Output the [X, Y] coordinate of the center of the cell containing the given text.  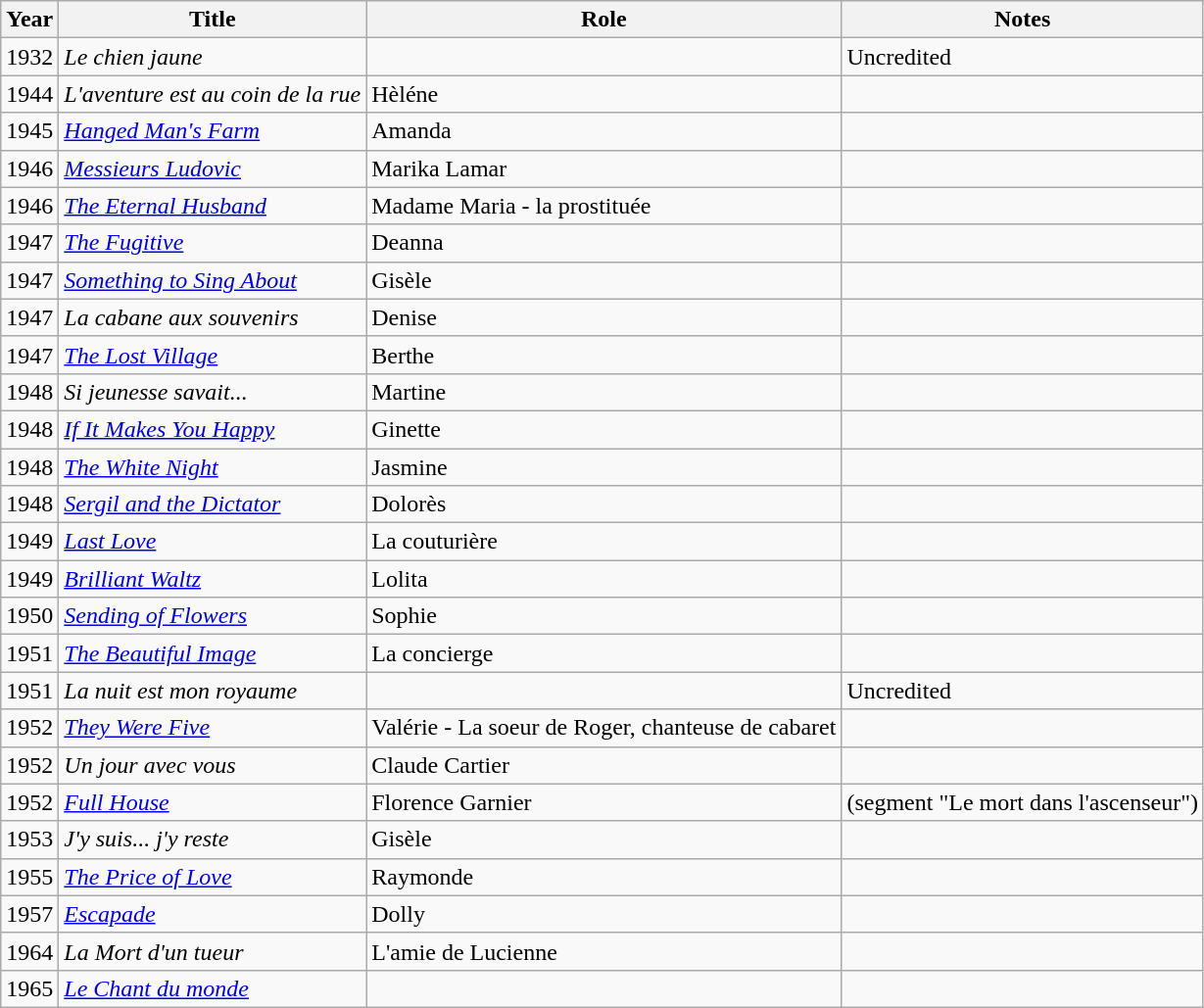
La cabane aux souvenirs [213, 317]
Hèléne [603, 94]
Last Love [213, 542]
La Mort d'un tueur [213, 951]
1965 [29, 988]
1945 [29, 131]
(segment "Le mort dans l'ascenseur") [1023, 802]
1944 [29, 94]
The Beautiful Image [213, 653]
The Lost Village [213, 355]
Florence Garnier [603, 802]
Dolorès [603, 504]
Raymonde [603, 877]
If It Makes You Happy [213, 429]
Title [213, 20]
1950 [29, 616]
Madame Maria - la prostituée [603, 206]
1932 [29, 57]
Claude Cartier [603, 765]
La couturière [603, 542]
The Eternal Husband [213, 206]
J'y suis... j'y reste [213, 840]
Martine [603, 392]
Denise [603, 317]
La concierge [603, 653]
The White Night [213, 467]
1953 [29, 840]
Something to Sing About [213, 280]
Berthe [603, 355]
The Fugitive [213, 243]
Si jeunesse savait... [213, 392]
Amanda [603, 131]
1955 [29, 877]
Escapade [213, 914]
Hanged Man's Farm [213, 131]
Brilliant Waltz [213, 579]
They Were Five [213, 728]
Sergil and the Dictator [213, 504]
Sending of Flowers [213, 616]
Marika Lamar [603, 168]
Dolly [603, 914]
Notes [1023, 20]
L'aventure est au coin de la rue [213, 94]
La nuit est mon royaume [213, 691]
Valérie - La soeur de Roger, chanteuse de cabaret [603, 728]
Lolita [603, 579]
Deanna [603, 243]
Messieurs Ludovic [213, 168]
Ginette [603, 429]
Le chien jaune [213, 57]
Un jour avec vous [213, 765]
Full House [213, 802]
Sophie [603, 616]
Role [603, 20]
L'amie de Lucienne [603, 951]
1957 [29, 914]
The Price of Love [213, 877]
1964 [29, 951]
Year [29, 20]
Le Chant du monde [213, 988]
Jasmine [603, 467]
